Pinpoint the cell where the given text exists, returning its (X, Y) midpoint coordinate. 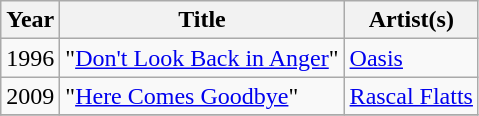
Artist(s) (411, 20)
Oasis (411, 58)
Rascal Flatts (411, 96)
"Don't Look Back in Anger" (202, 58)
Title (202, 20)
Year (30, 20)
2009 (30, 96)
"Here Comes Goodbye" (202, 96)
1996 (30, 58)
